For the text-containing cell, return its midpoint in [X, Y] coordinate format. 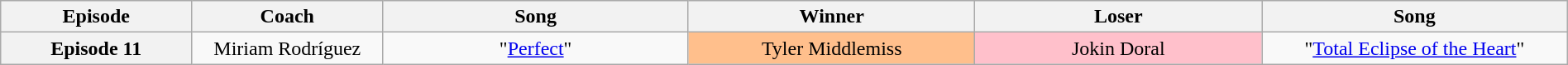
Coach [288, 17]
Episode [96, 17]
Loser [1118, 17]
Miriam Rodríguez [288, 48]
"Total Eclipse of the Heart" [1415, 48]
Jokin Doral [1118, 48]
Tyler Middlemiss [832, 48]
Winner [832, 17]
"Perfect" [536, 48]
Episode 11 [96, 48]
